Find where the given text appears and provide that cell's center as [x, y] coordinate. 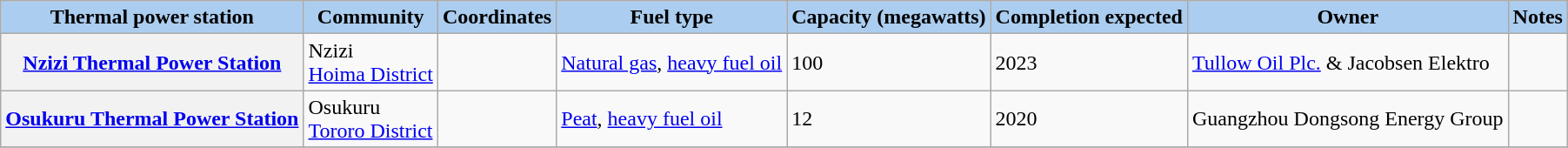
Nzizi Thermal Power Station [152, 63]
Notes [1538, 17]
Community [370, 17]
Coordinates [497, 17]
Thermal power station [152, 17]
Owner [1348, 17]
12 [889, 118]
Tullow Oil Plc. & Jacobsen Elektro [1348, 63]
Guangzhou Dongsong Energy Group [1348, 118]
Fuel type [671, 17]
Capacity (megawatts) [889, 17]
100 [889, 63]
Completion expected [1089, 17]
Natural gas, heavy fuel oil [671, 63]
2023 [1089, 63]
Peat, heavy fuel oil [671, 118]
2020 [1089, 118]
Osukuru Thermal Power Station [152, 118]
Nzizi Hoima District [370, 63]
Osukuru Tororo District [370, 118]
